Scan for the cell matching the given text and deliver its [X, Y] coordinate at center. 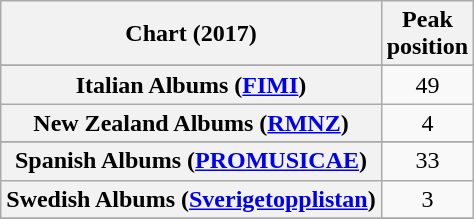
Spanish Albums (PROMUSICAE) [191, 161]
49 [427, 85]
Chart (2017) [191, 34]
Swedish Albums (Sverigetopplistan) [191, 199]
New Zealand Albums (RMNZ) [191, 123]
33 [427, 161]
4 [427, 123]
3 [427, 199]
Peak position [427, 34]
Italian Albums (FIMI) [191, 85]
